Identify which cell holds the provided text, then report its [x, y] central coordinate. 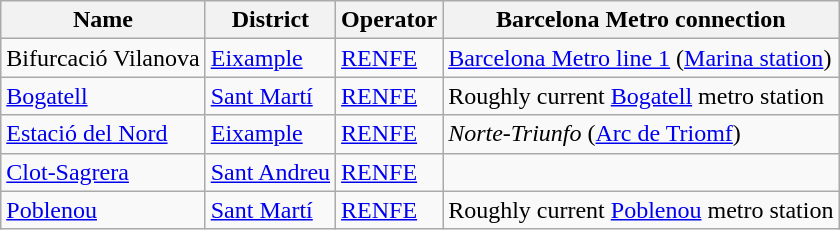
Roughly current Poblenou metro station [641, 210]
Roughly current Bogatell metro station [641, 96]
Name [103, 20]
Barcelona Metro connection [641, 20]
Barcelona Metro line 1 (Marina station) [641, 58]
Sant Andreu [270, 172]
Poblenou [103, 210]
District [270, 20]
Bogatell [103, 96]
Operator [390, 20]
Bifurcació Vilanova [103, 58]
Norte-Triunfo (Arc de Triomf) [641, 134]
Estació del Nord [103, 134]
Clot-Sagrera [103, 172]
